For the text-containing cell, return its midpoint in (X, Y) coordinate format. 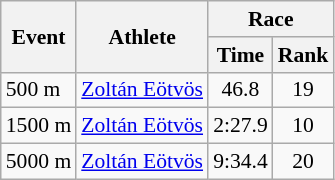
Rank (304, 55)
500 m (38, 90)
19 (304, 90)
Race (270, 19)
Time (240, 55)
1500 m (38, 126)
20 (304, 162)
2:27.9 (240, 126)
Athlete (142, 36)
5000 m (38, 162)
Event (38, 36)
46.8 (240, 90)
9:34.4 (240, 162)
10 (304, 126)
